Detect which cell encompasses the target text, then output its (X, Y) center coordinate. 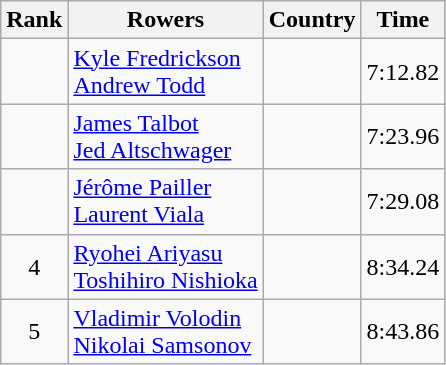
Kyle FredricksonAndrew Todd (166, 72)
Ryohei AriyasuToshihiro Nishioka (166, 266)
8:43.86 (403, 332)
Rowers (166, 20)
4 (34, 266)
8:34.24 (403, 266)
7:12.82 (403, 72)
Country (312, 20)
James TalbotJed Altschwager (166, 136)
Jérôme PaillerLaurent Viala (166, 202)
7:23.96 (403, 136)
Time (403, 20)
Vladimir VolodinNikolai Samsonov (166, 332)
Rank (34, 20)
5 (34, 332)
7:29.08 (403, 202)
